Return the [x, y] coordinate for the center point of the cell that contains the specified text.  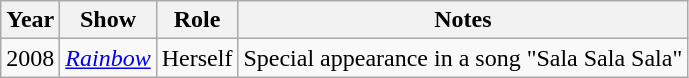
2008 [30, 58]
Rainbow [108, 58]
Herself [197, 58]
Year [30, 20]
Notes [463, 20]
Special appearance in a song "Sala Sala Sala" [463, 58]
Role [197, 20]
Show [108, 20]
